Locate the cell with the specified text and output its [X, Y] center coordinate. 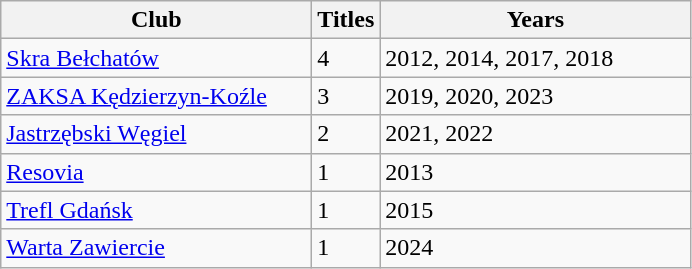
Titles [346, 20]
ZAKSA Kędzierzyn-Koźle [156, 96]
Years [536, 20]
Club [156, 20]
Trefl Gdańsk [156, 210]
2024 [536, 248]
2015 [536, 210]
2012, 2014, 2017, 2018 [536, 58]
2013 [536, 172]
Warta Zawiercie [156, 248]
2019, 2020, 2023 [536, 96]
Jastrzębski Węgiel [156, 134]
4 [346, 58]
3 [346, 96]
Skra Bełchatów [156, 58]
Resovia [156, 172]
2 [346, 134]
2021, 2022 [536, 134]
